Capture the cell that displays the provided text and extract its (x, y) central coordinate. 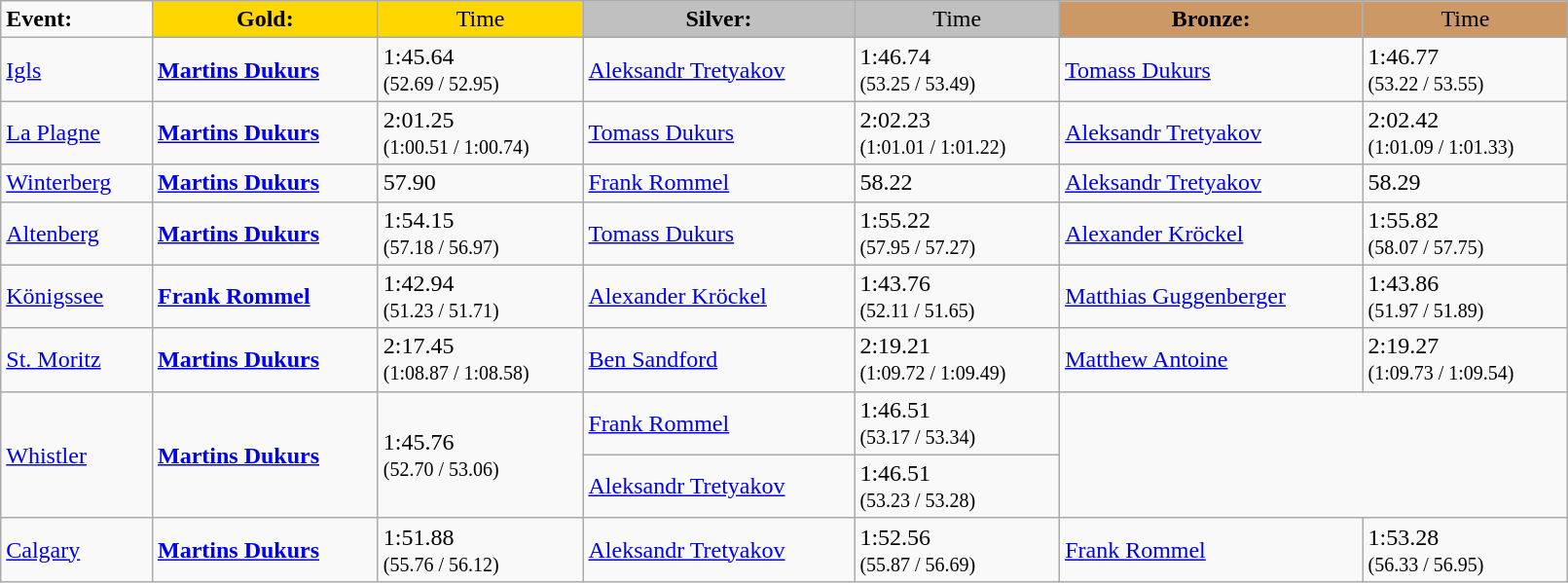
2:19.21 (1:09.72 / 1:09.49) (958, 360)
2:02.42 (1:01.09 / 1:01.33) (1466, 132)
Bronze: (1211, 19)
1:42.94 (51.23 / 51.71) (481, 296)
1:46.51 (53.17 / 53.34) (958, 422)
58.22 (958, 183)
La Plagne (77, 132)
St. Moritz (77, 360)
Matthew Antoine (1211, 360)
Silver: (718, 19)
1:53.28 (56.33 / 56.95) (1466, 549)
Gold: (265, 19)
1:52.56 (55.87 / 56.69) (958, 549)
2:02.23 (1:01.01 / 1:01.22) (958, 132)
1:46.77 (53.22 / 53.55) (1466, 70)
58.29 (1466, 183)
2:17.45 (1:08.87 / 1:08.58) (481, 360)
Event: (77, 19)
1:43.86 (51.97 / 51.89) (1466, 296)
Matthias Guggenberger (1211, 296)
Winterberg (77, 183)
1:54.15 (57.18 / 56.97) (481, 234)
1:55.22 (57.95 / 57.27) (958, 234)
1:51.88 (55.76 / 56.12) (481, 549)
2:01.25 (1:00.51 / 1:00.74) (481, 132)
Ben Sandford (718, 360)
1:55.82 (58.07 / 57.75) (1466, 234)
1:46.74 (53.25 / 53.49) (958, 70)
1:45.76 (52.70 / 53.06) (481, 455)
Königssee (77, 296)
1:43.76 (52.11 / 51.65) (958, 296)
Calgary (77, 549)
1:46.51 (53.23 / 53.28) (958, 487)
57.90 (481, 183)
Whistler (77, 455)
Igls (77, 70)
2:19.27 (1:09.73 / 1:09.54) (1466, 360)
1:45.64 (52.69 / 52.95) (481, 70)
Altenberg (77, 234)
